From the cell containing the given text, extract its center point as (x, y) coordinate. 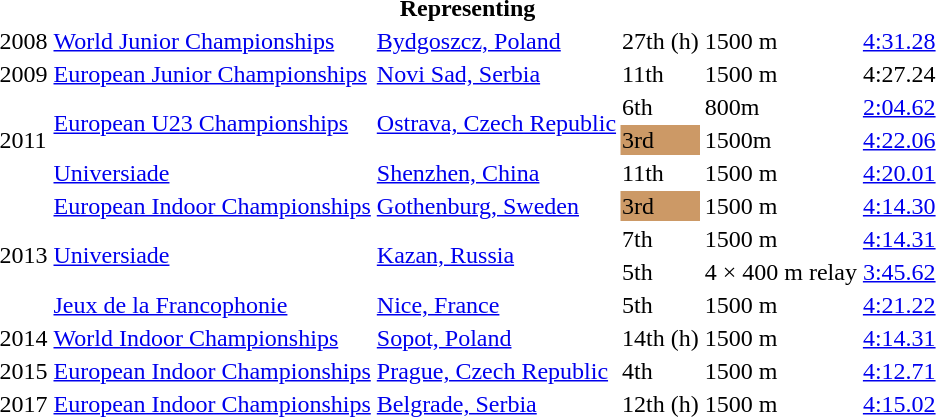
European Junior Championships (212, 74)
Gothenburg, Sweden (496, 206)
4 × 400 m relay (780, 272)
Ostrava, Czech Republic (496, 124)
Sopot, Poland (496, 338)
4th (661, 371)
Kazan, Russia (496, 256)
800m (780, 107)
Bydgoszcz, Poland (496, 41)
27th (h) (661, 41)
World Junior Championships (212, 41)
Prague, Czech Republic (496, 371)
Novi Sad, Serbia (496, 74)
14th (h) (661, 338)
Shenzhen, China (496, 173)
European U23 Championships (212, 124)
1500m (780, 140)
Jeux de la Francophonie (212, 305)
7th (661, 239)
6th (661, 107)
World Indoor Championships (212, 338)
Nice, France (496, 305)
